Pinpoint the cell where the given text exists, returning its (X, Y) midpoint coordinate. 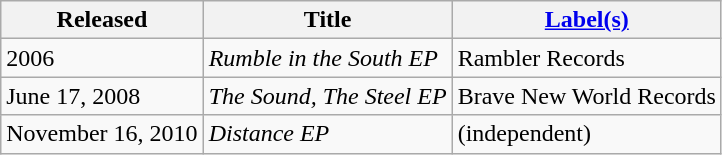
Label(s) (586, 20)
Brave New World Records (586, 96)
June 17, 2008 (102, 96)
Rambler Records (586, 58)
November 16, 2010 (102, 134)
Distance EP (328, 134)
(independent) (586, 134)
Title (328, 20)
2006 (102, 58)
The Sound, The Steel EP (328, 96)
Released (102, 20)
Rumble in the South EP (328, 58)
